Scan for the cell matching the given text and deliver its [X, Y] coordinate at center. 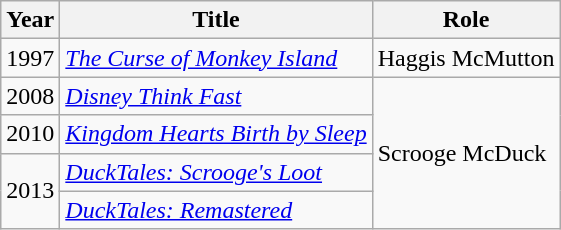
Year [30, 20]
Kingdom Hearts Birth by Sleep [216, 134]
2010 [30, 134]
1997 [30, 58]
Scrooge McDuck [466, 153]
DuckTales: Remastered [216, 210]
The Curse of Monkey Island [216, 58]
DuckTales: Scrooge's Loot [216, 172]
Haggis McMutton [466, 58]
2008 [30, 96]
Role [466, 20]
Title [216, 20]
2013 [30, 191]
Disney Think Fast [216, 96]
